Scan for the cell matching the given text and deliver its (X, Y) coordinate at center. 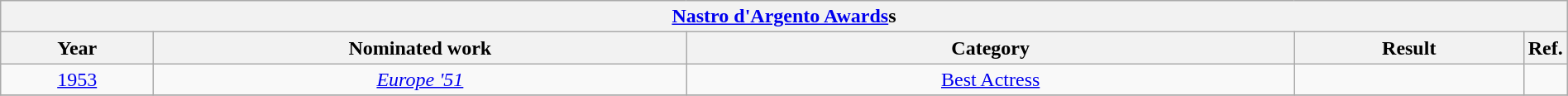
Best Actress (991, 79)
Result (1409, 48)
Nastro d'Argento Awardss (784, 17)
1953 (78, 79)
Ref. (1545, 48)
Europe '51 (420, 79)
Nominated work (420, 48)
Year (78, 48)
Category (991, 48)
